Search for the cell housing the specified text and yield its [x, y] center coordinate. 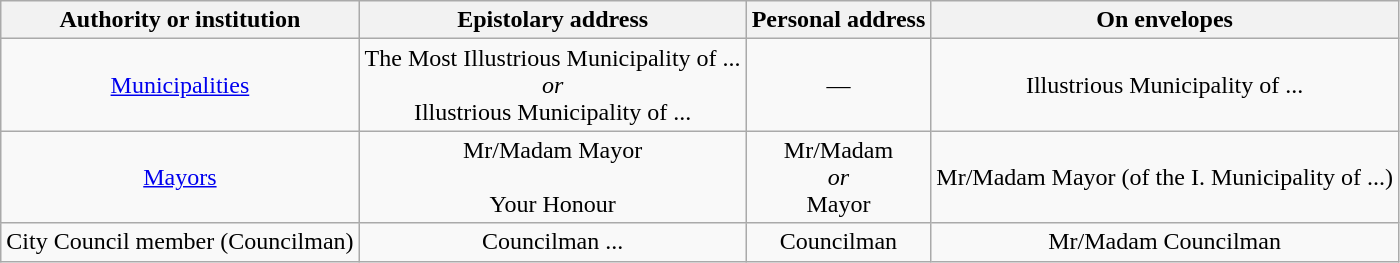
Mr/MadamorMayor [838, 177]
Personal address [838, 20]
Mayors [180, 177]
On envelopes [1165, 20]
Councilman [838, 242]
The Most Illustrious Municipality of ...orIllustrious Municipality of ... [552, 85]
City Council member (Councilman) [180, 242]
Illustrious Municipality of ... [1165, 85]
Mr/Madam Mayor (of the I. Municipality of ...) [1165, 177]
Mr/Madam Councilman [1165, 242]
Municipalities [180, 85]
Councilman ... [552, 242]
Authority or institution [180, 20]
Epistolary address [552, 20]
— [838, 85]
Mr/Madam MayorYour Honour [552, 177]
